From the cell containing the given text, extract its center point as (x, y) coordinate. 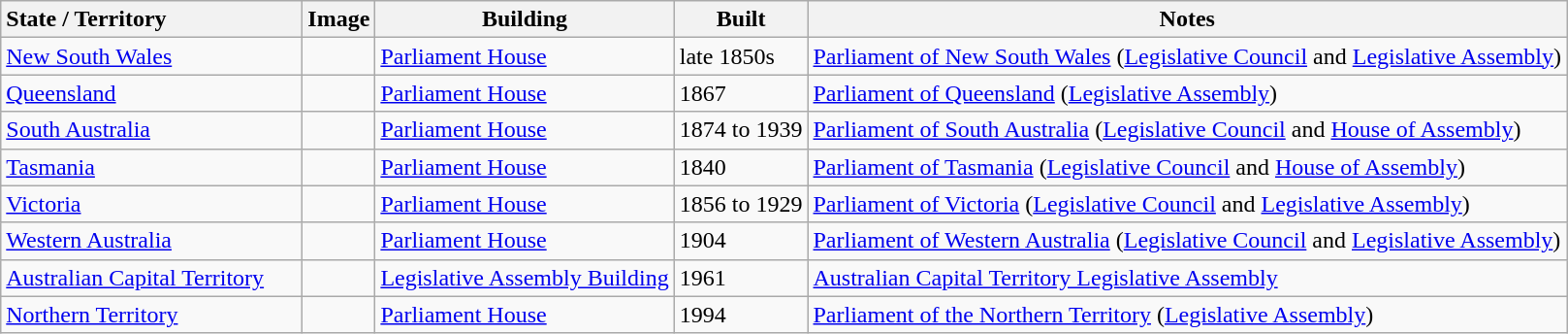
Notes (1187, 19)
Queensland (151, 93)
Built (741, 19)
Parliament of South Australia (Legislative Council and House of Assembly) (1187, 130)
State / Territory (151, 19)
Northern Territory (151, 315)
Australian Capital Territory (151, 278)
Building (525, 19)
1904 (741, 241)
Parliament of New South Wales (Legislative Council and Legislative Assembly) (1187, 56)
Parliament of Victoria (Legislative Council and Legislative Assembly) (1187, 204)
1840 (741, 167)
Parliament of the Northern Territory (Legislative Assembly) (1187, 315)
Parliament of Queensland (Legislative Assembly) (1187, 93)
Legislative Assembly Building (525, 278)
1961 (741, 278)
Image (339, 19)
Parliament of Tasmania (Legislative Council and House of Assembly) (1187, 167)
Parliament of Western Australia (Legislative Council and Legislative Assembly) (1187, 241)
1856 to 1929 (741, 204)
Australian Capital Territory Legislative Assembly (1187, 278)
South Australia (151, 130)
1994 (741, 315)
Western Australia (151, 241)
1867 (741, 93)
1874 to 1939 (741, 130)
New South Wales (151, 56)
late 1850s (741, 56)
Tasmania (151, 167)
Victoria (151, 204)
